Locate the cell with the specified text and output its [x, y] center coordinate. 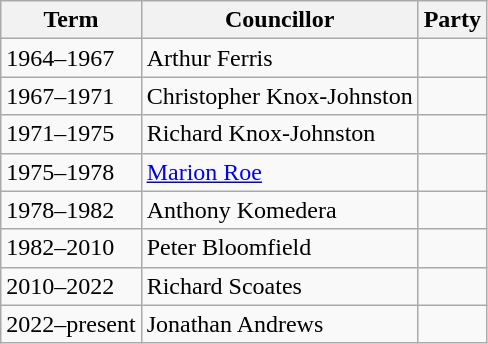
2022–present [71, 324]
Term [71, 20]
1975–1978 [71, 172]
1978–1982 [71, 210]
Party [452, 20]
Marion Roe [280, 172]
1971–1975 [71, 134]
Councillor [280, 20]
1964–1967 [71, 58]
Anthony Komedera [280, 210]
Richard Knox-Johnston [280, 134]
1982–2010 [71, 248]
2010–2022 [71, 286]
Richard Scoates [280, 286]
Jonathan Andrews [280, 324]
Peter Bloomfield [280, 248]
1967–1971 [71, 96]
Arthur Ferris [280, 58]
Christopher Knox-Johnston [280, 96]
